Search for the cell housing the specified text and yield its (X, Y) center coordinate. 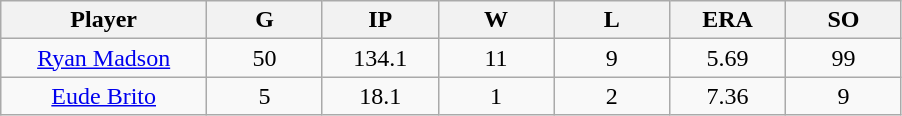
99 (844, 58)
Player (104, 20)
2 (612, 96)
11 (496, 58)
W (496, 20)
5 (265, 96)
134.1 (380, 58)
L (612, 20)
Eude Brito (104, 96)
1 (496, 96)
7.36 (728, 96)
ERA (728, 20)
SO (844, 20)
18.1 (380, 96)
50 (265, 58)
5.69 (728, 58)
G (265, 20)
Ryan Madson (104, 58)
IP (380, 20)
